Return the [x, y] coordinate for the center point of the cell that contains the specified text.  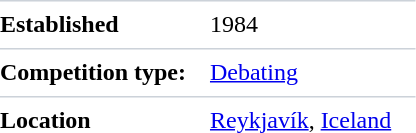
Established [105, 25]
Debating [312, 72]
Competition type: [105, 72]
1984 [312, 25]
